Locate the cell with the specified text and output its [x, y] center coordinate. 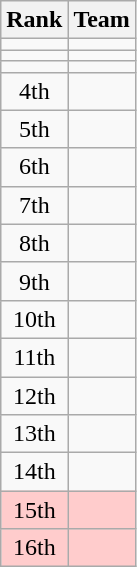
14th [34, 472]
Team [102, 20]
Rank [34, 20]
13th [34, 434]
4th [34, 91]
11th [34, 357]
8th [34, 243]
16th [34, 548]
15th [34, 510]
10th [34, 319]
9th [34, 281]
7th [34, 205]
5th [34, 129]
6th [34, 167]
12th [34, 395]
